Search for the cell housing the specified text and yield its [x, y] center coordinate. 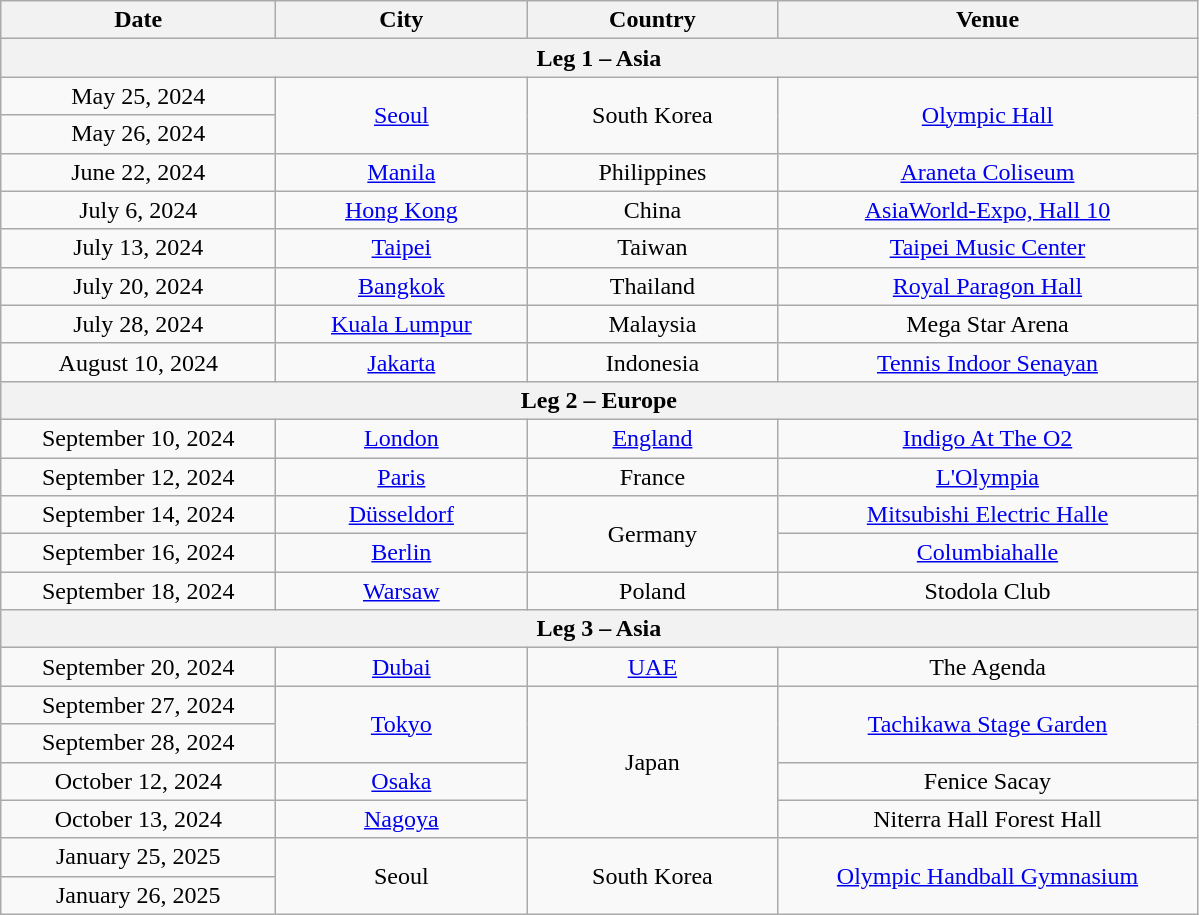
July 13, 2024 [138, 248]
Mega Star Arena [988, 324]
Indigo At The O2 [988, 438]
France [652, 477]
Kuala Lumpur [402, 324]
September 14, 2024 [138, 515]
England [652, 438]
Poland [652, 591]
Taiwan [652, 248]
Leg 1 – Asia [599, 58]
September 28, 2024 [138, 743]
Taipei Music Center [988, 248]
China [652, 210]
Leg 2 – Europe [599, 400]
The Agenda [988, 667]
September 27, 2024 [138, 705]
Warsaw [402, 591]
Hong Kong [402, 210]
May 25, 2024 [138, 96]
July 6, 2024 [138, 210]
September 12, 2024 [138, 477]
Paris [402, 477]
Nagoya [402, 819]
Country [652, 20]
September 18, 2024 [138, 591]
Royal Paragon Hall [988, 286]
Fenice Sacay [988, 781]
Indonesia [652, 362]
Araneta Coliseum [988, 172]
Dubai [402, 667]
Malaysia [652, 324]
L'Olympia [988, 477]
August 10, 2024 [138, 362]
Philippines [652, 172]
September 16, 2024 [138, 553]
October 12, 2024 [138, 781]
September 10, 2024 [138, 438]
January 26, 2025 [138, 895]
London [402, 438]
Date [138, 20]
October 13, 2024 [138, 819]
City [402, 20]
Stodola Club [988, 591]
Mitsubishi Electric Halle [988, 515]
Olympic Handball Gymnasium [988, 876]
UAE [652, 667]
June 22, 2024 [138, 172]
Düsseldorf [402, 515]
Taipei [402, 248]
Olympic Hall [988, 115]
Germany [652, 534]
Jakarta [402, 362]
July 20, 2024 [138, 286]
July 28, 2024 [138, 324]
Japan [652, 762]
January 25, 2025 [138, 857]
Berlin [402, 553]
September 20, 2024 [138, 667]
Manila [402, 172]
Leg 3 – Asia [599, 629]
Osaka [402, 781]
Thailand [652, 286]
Niterra Hall Forest Hall [988, 819]
Bangkok [402, 286]
Tokyo [402, 724]
Columbiahalle [988, 553]
Tachikawa Stage Garden [988, 724]
May 26, 2024 [138, 134]
Venue [988, 20]
Tennis Indoor Senayan [988, 362]
AsiaWorld-Expo, Hall 10 [988, 210]
